Scan for the cell matching the given text and deliver its (x, y) coordinate at center. 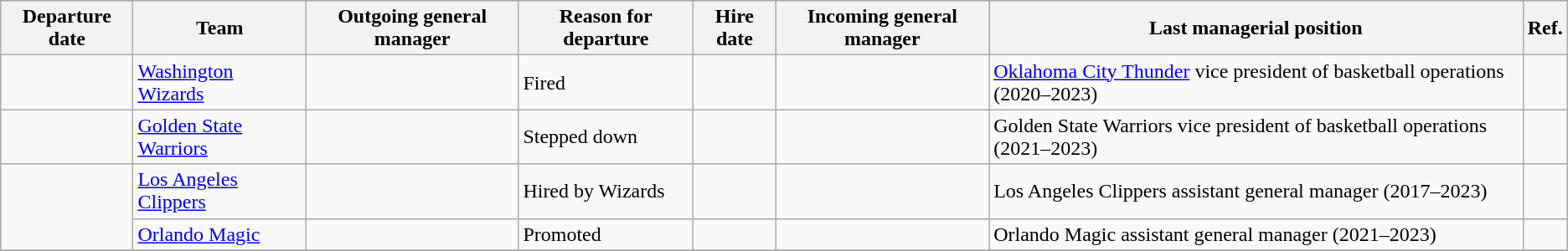
Orlando Magic (219, 234)
Golden State Warriors vice president of basketball operations (2021–2023) (1256, 137)
Outgoing general manager (412, 28)
Ref. (1545, 28)
Promoted (606, 234)
Stepped down (606, 137)
Washington Wizards (219, 82)
Orlando Magic assistant general manager (2021–2023) (1256, 234)
Incoming general manager (883, 28)
Golden State Warriors (219, 137)
Los Angeles Clippers (219, 191)
Hired by Wizards (606, 191)
Reason for departure (606, 28)
Team (219, 28)
Los Angeles Clippers assistant general manager (2017–2023) (1256, 191)
Hire date (735, 28)
Fired (606, 82)
Departure date (67, 28)
Oklahoma City Thunder vice president of basketball operations (2020–2023) (1256, 82)
Last managerial position (1256, 28)
